Search for the cell housing the specified text and yield its [X, Y] center coordinate. 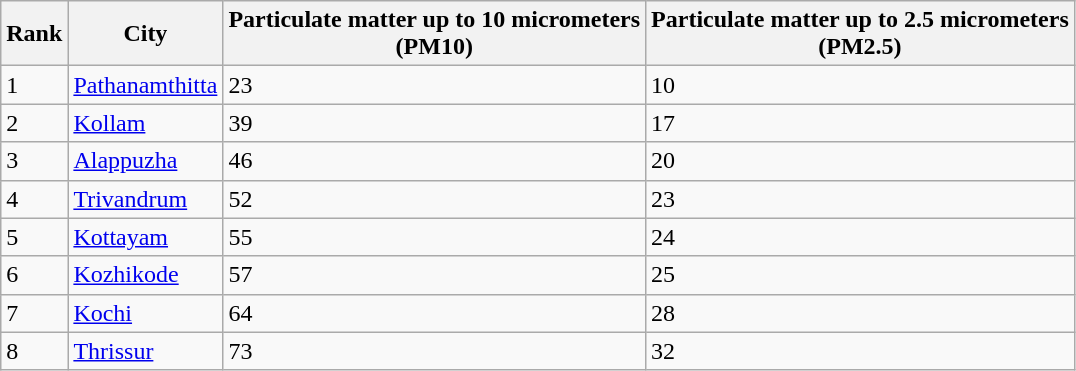
Kozhikode [146, 275]
2 [34, 123]
3 [34, 161]
Kottayam [146, 237]
6 [34, 275]
24 [860, 237]
73 [434, 351]
4 [34, 199]
55 [434, 237]
39 [434, 123]
Rank [34, 34]
Thrissur [146, 351]
Pathanamthitta [146, 85]
57 [434, 275]
32 [860, 351]
28 [860, 313]
Particulate matter up to 2.5 micrometers (PM2.5) [860, 34]
25 [860, 275]
City [146, 34]
52 [434, 199]
7 [34, 313]
Trivandrum [146, 199]
20 [860, 161]
64 [434, 313]
Alappuzha [146, 161]
10 [860, 85]
46 [434, 161]
Kochi [146, 313]
8 [34, 351]
1 [34, 85]
17 [860, 123]
5 [34, 237]
Particulate matter up to 10 micrometers (PM10) [434, 34]
Kollam [146, 123]
